Scan for the cell matching the given text and deliver its [x, y] coordinate at center. 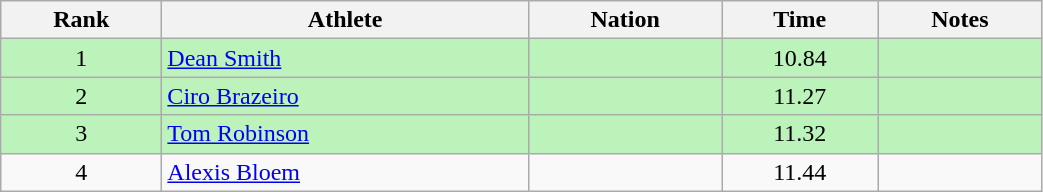
2 [82, 96]
1 [82, 58]
Rank [82, 20]
Nation [626, 20]
Notes [960, 20]
4 [82, 172]
Time [800, 20]
Ciro Brazeiro [346, 96]
11.32 [800, 134]
3 [82, 134]
11.27 [800, 96]
Alexis Bloem [346, 172]
Athlete [346, 20]
11.44 [800, 172]
10.84 [800, 58]
Tom Robinson [346, 134]
Dean Smith [346, 58]
